Determine the (x, y) coordinate at the center of the cell enclosing the given text.  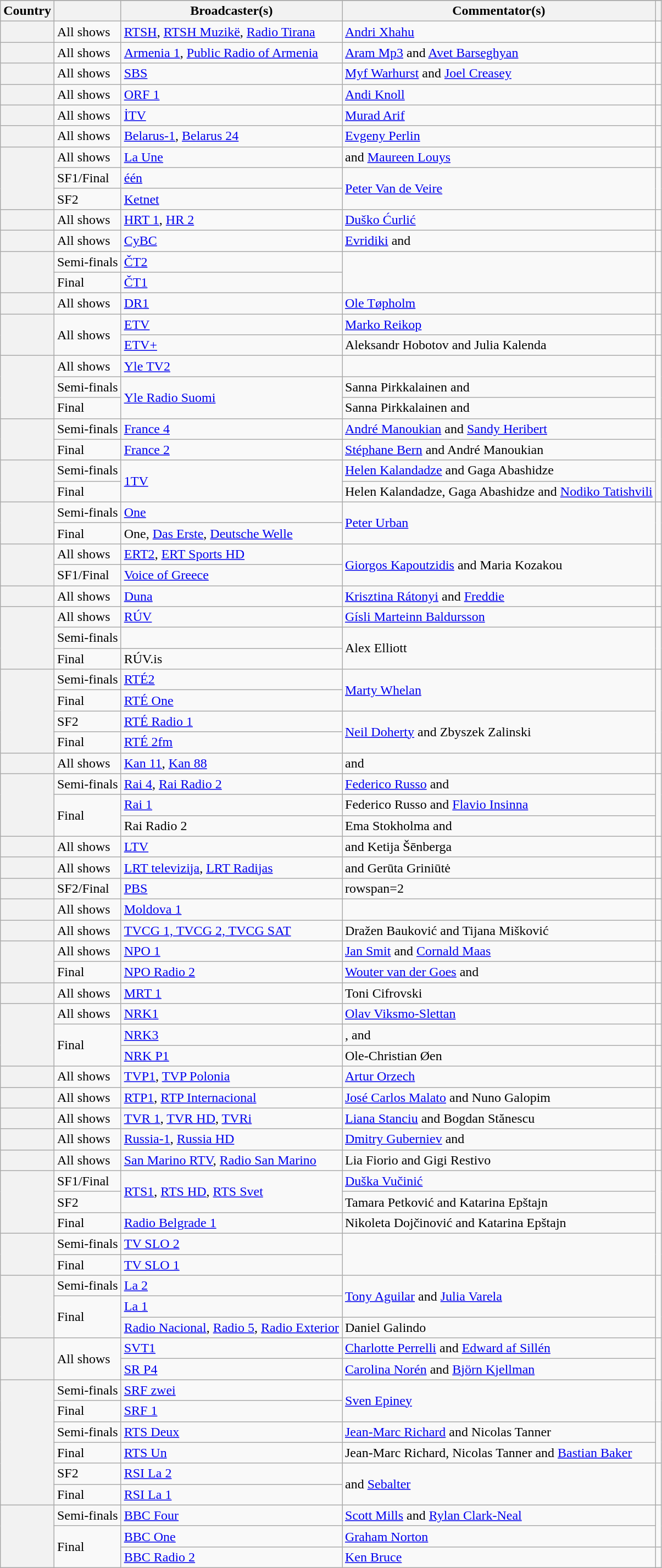
Jan Smit and Cornald Maas (499, 951)
ČT2 (231, 262)
Belarus-1, Belarus 24 (231, 136)
Country (27, 11)
and Ketija Šēnberga (499, 847)
Ema Stokholma and (499, 826)
Charlotte Perrelli and Edward af Sillén (499, 1348)
RÚV (231, 617)
LRT televizija, LRT Radijas (231, 867)
Andri Xhahu (499, 32)
Graham Norton (499, 1536)
Scott Mills and Rylan Clark-Neal (499, 1515)
Tamara Petković and Katarina Epštajn (499, 1202)
Giorgos Kapoutzidis and Maria Kozakou (499, 564)
Stéphane Bern and André Manoukian (499, 450)
ČT1 (231, 283)
Russia-1, Russia HD (231, 1139)
Armenia 1, Public Radio of Armenia (231, 53)
NRK P1 (231, 1056)
Yle Radio Suomi (231, 397)
SRF zwei (231, 1390)
Olav Viksmo-Slettan (499, 1014)
LTV (231, 847)
France 4 (231, 429)
Wouter van der Goes and (499, 972)
Broadcaster(s) (231, 11)
Kan 11, Kan 88 (231, 763)
France 2 (231, 450)
Toni Cifrovski (499, 993)
One (231, 512)
La 2 (231, 1286)
Duna (231, 596)
RTS Deux (231, 1432)
Liana Stanciu and Bogdan Stănescu (499, 1118)
RÚV.is (231, 659)
SRF 1 (231, 1411)
San Marino RTV, Radio San Marino (231, 1160)
Moldova 1 (231, 909)
ERT2, ERT Sports HD (231, 554)
PBS (231, 888)
Peter Urban (499, 523)
ORF 1 (231, 94)
Evridiki and (499, 240)
Jean-Marc Richard and Nicolas Tanner (499, 1432)
Ole Tøpholm (499, 304)
Duška Vučinić (499, 1181)
CyBC (231, 240)
RSI La 2 (231, 1474)
Rai Radio 2 (231, 826)
André Manoukian and Sandy Heribert (499, 429)
NRK3 (231, 1035)
Rai 4, Rai Radio 2 (231, 784)
SVT1 (231, 1348)
Ole-Christian Øen (499, 1056)
Lia Fiorio and Gigi Restivo (499, 1160)
Nikoleta Dojčinović and Katarina Epštajn (499, 1223)
TVCG 1, TVCG 2, TVCG SAT (231, 931)
RTÉ 2fm (231, 742)
één (231, 178)
SBS (231, 74)
RTÉ Radio 1 (231, 721)
Dmitry Guberniev and (499, 1139)
Duško Ćurlić (499, 220)
and (499, 763)
Evgeny Perlin (499, 136)
Alex Elliott (499, 648)
RTÉ One (231, 701)
Krisztina Rátonyi and Freddie (499, 596)
HRT 1, HR 2 (231, 220)
Daniel Galindo (499, 1328)
Artur Orzech (499, 1077)
ETV+ (231, 345)
DR1 (231, 304)
ETV (231, 324)
Aleksandr Hobotov and Julia Kalenda (499, 345)
MRT 1 (231, 993)
TV SLO 2 (231, 1244)
Tony Aguilar and Julia Varela (499, 1296)
Federico Russo and (499, 784)
Sven Epiney (499, 1401)
One, Das Erste, Deutsche Welle (231, 533)
NPO 1 (231, 951)
TVR 1, TVR HD, TVRi (231, 1118)
RTS Un (231, 1453)
RTÉ2 (231, 680)
Ketnet (231, 199)
BBC Radio 2 (231, 1557)
TV SLO 1 (231, 1264)
José Carlos Malato and Nuno Galopim (499, 1097)
SR P4 (231, 1369)
Yle TV2 (231, 366)
and Gerūta Griniūtė (499, 867)
and Sebalter (499, 1484)
Marty Whelan (499, 690)
Federico Russo and Flavio Insinna (499, 805)
, and (499, 1035)
Aram Mp3 and Avet Barseghyan (499, 53)
rowspan=2 (499, 888)
Neil Doherty and Zbyszek Zalinski (499, 732)
Rai 1 (231, 805)
1TV (231, 481)
Voice of Greece (231, 575)
Myf Warhurst and Joel Creasey (499, 74)
Helen Kalandadze and Gaga Abashidze (499, 471)
RTSH, RTSH Muzikë, Radio Tirana (231, 32)
Radio Belgrade 1 (231, 1223)
Commentator(s) (499, 11)
TVP1, TVP Polonia (231, 1077)
RTP1, RTP Internacional (231, 1097)
BBC One (231, 1536)
and Maureen Louys (499, 157)
Jean-Marc Richard, Nicolas Tanner and Bastian Baker (499, 1453)
Murad Arif (499, 115)
NRK1 (231, 1014)
La 1 (231, 1307)
Gísli Marteinn Baldursson (499, 617)
Andi Knoll (499, 94)
La Une (231, 157)
BBC Four (231, 1515)
NPO Radio 2 (231, 972)
İTV (231, 115)
RTS1, RTS HD, RTS Svet (231, 1191)
Ken Bruce (499, 1557)
Carolina Norén and Björn Kjellman (499, 1369)
RSI La 1 (231, 1494)
Radio Nacional, Radio 5, Radio Exterior (231, 1328)
Dražen Bauković and Tijana Mišković (499, 931)
Peter Van de Veire (499, 188)
SF2/Final (87, 888)
Helen Kalandadze, Gaga Abashidze and Nodiko Tatishvili (499, 491)
Marko Reikop (499, 324)
